Return [X, Y] of the center of cell containing provided text 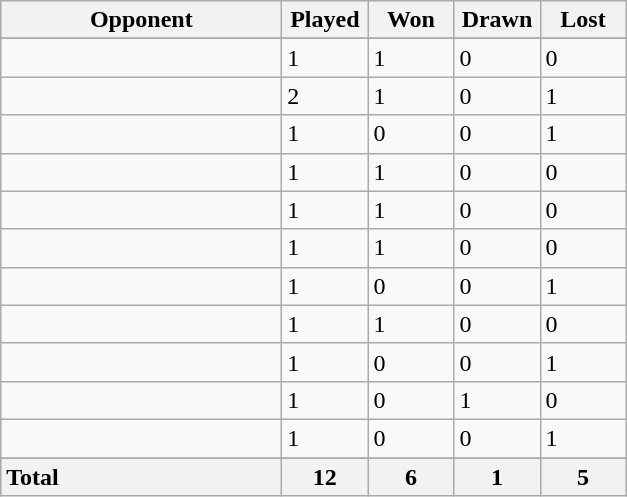
Total [142, 477]
5 [583, 477]
Lost [583, 20]
6 [411, 477]
Opponent [142, 20]
Drawn [497, 20]
2 [325, 96]
12 [325, 477]
Won [411, 20]
Played [325, 20]
